From the cell containing the given text, extract its center point as [X, Y] coordinate. 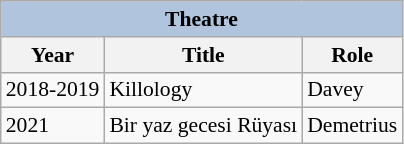
Demetrius [352, 126]
2021 [53, 126]
Killology [203, 90]
Year [53, 55]
Bir yaz gecesi Rüyası [203, 126]
Theatre [202, 19]
Role [352, 55]
Davey [352, 90]
Title [203, 55]
2018-2019 [53, 90]
